Return [x, y] of the center of cell containing provided text 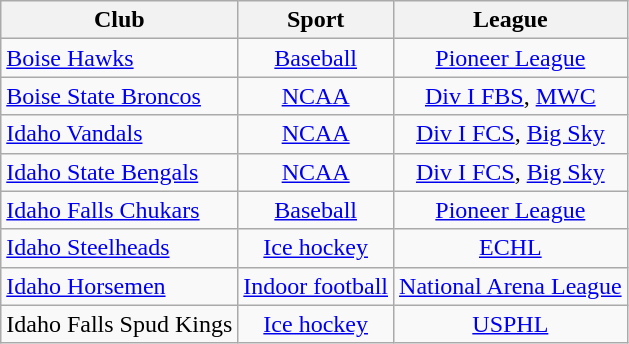
Idaho Vandals [120, 134]
Sport [316, 20]
USPHL [511, 324]
League [511, 20]
National Arena League [511, 286]
Boise Hawks [120, 58]
Idaho Falls Chukars [120, 210]
Boise State Broncos [120, 96]
Idaho Horsemen [120, 286]
ECHL [511, 248]
Indoor football [316, 286]
Idaho Falls Spud Kings [120, 324]
Div I FBS, MWC [511, 96]
Idaho Steelheads [120, 248]
Idaho State Bengals [120, 172]
Club [120, 20]
